Provide the [X, Y] coordinate of the cell's center where the given text is located.  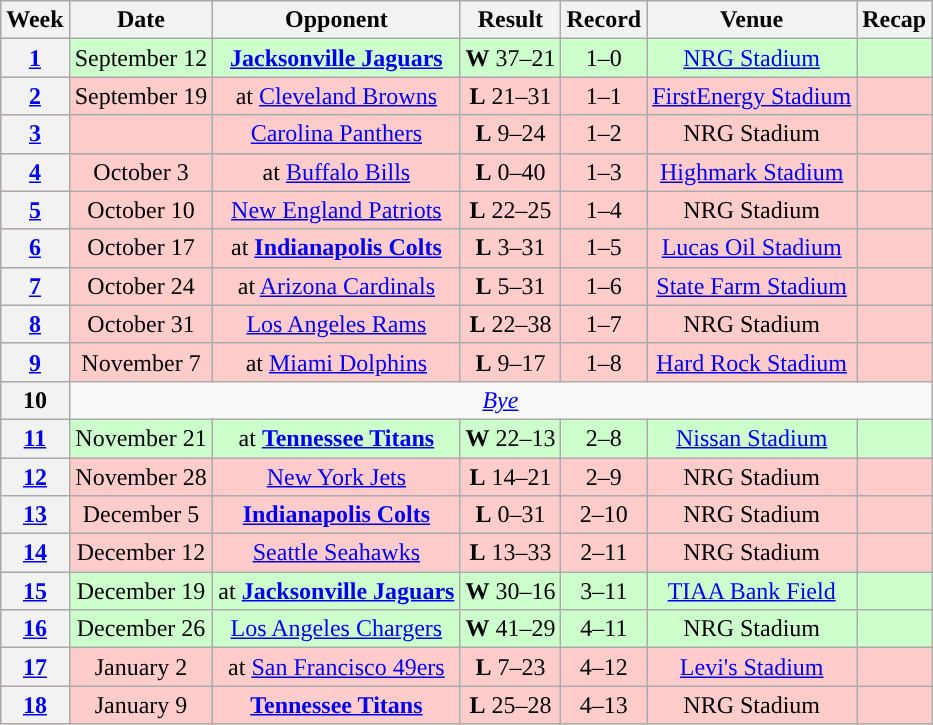
8 [35, 324]
Venue [752, 20]
October 31 [141, 324]
7 [35, 286]
Date [141, 20]
13 [35, 515]
L 9–24 [510, 134]
L 22–25 [510, 210]
4–13 [604, 705]
Seattle Seahawks [336, 553]
Recap [894, 20]
L 0–31 [510, 515]
Jacksonville Jaguars [336, 58]
17 [35, 667]
Bye [500, 400]
Los Angeles Chargers [336, 629]
at Jacksonville Jaguars [336, 591]
October 17 [141, 248]
Carolina Panthers [336, 134]
L 22–38 [510, 324]
L 3–31 [510, 248]
12 [35, 477]
4–12 [604, 667]
15 [35, 591]
November 28 [141, 477]
1–1 [604, 96]
October 24 [141, 286]
January 9 [141, 705]
State Farm Stadium [752, 286]
1–0 [604, 58]
1–2 [604, 134]
L 25–28 [510, 705]
Lucas Oil Stadium [752, 248]
Highmark Stadium [752, 172]
6 [35, 248]
4–11 [604, 629]
1–3 [604, 172]
December 26 [141, 629]
November 21 [141, 438]
at Miami Dolphins [336, 362]
W 22–13 [510, 438]
Levi's Stadium [752, 667]
1–5 [604, 248]
10 [35, 400]
2–10 [604, 515]
2–9 [604, 477]
Record [604, 20]
11 [35, 438]
1 [35, 58]
New England Patriots [336, 210]
L 5–31 [510, 286]
at Arizona Cardinals [336, 286]
Nissan Stadium [752, 438]
December 19 [141, 591]
New York Jets [336, 477]
16 [35, 629]
September 12 [141, 58]
14 [35, 553]
1–6 [604, 286]
December 12 [141, 553]
Los Angeles Rams [336, 324]
January 2 [141, 667]
L 14–21 [510, 477]
September 19 [141, 96]
1–4 [604, 210]
L 7–23 [510, 667]
W 30–16 [510, 591]
at Cleveland Browns [336, 96]
December 5 [141, 515]
Tennessee Titans [336, 705]
FirstEnergy Stadium [752, 96]
at Indianapolis Colts [336, 248]
L 9–17 [510, 362]
L 0–40 [510, 172]
3–11 [604, 591]
Indianapolis Colts [336, 515]
1–7 [604, 324]
4 [35, 172]
November 7 [141, 362]
Opponent [336, 20]
at San Francisco 49ers [336, 667]
2–8 [604, 438]
October 3 [141, 172]
18 [35, 705]
W 41–29 [510, 629]
1–8 [604, 362]
L 13–33 [510, 553]
2–11 [604, 553]
at Tennessee Titans [336, 438]
3 [35, 134]
W 37–21 [510, 58]
Hard Rock Stadium [752, 362]
at Buffalo Bills [336, 172]
October 10 [141, 210]
9 [35, 362]
5 [35, 210]
2 [35, 96]
Result [510, 20]
L 21–31 [510, 96]
Week [35, 20]
TIAA Bank Field [752, 591]
